Determine the [x, y] coordinate at the center of the cell enclosing the given text.  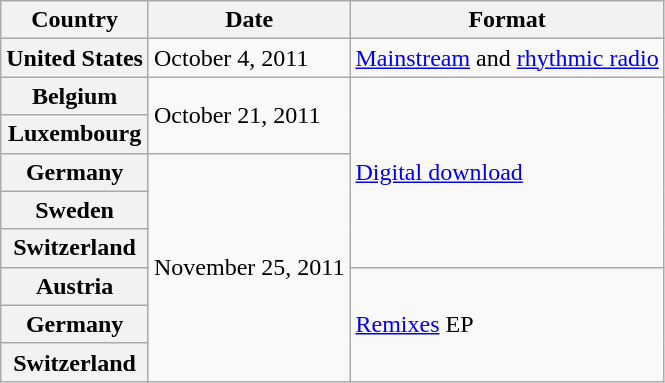
United States [75, 58]
Format [507, 20]
Belgium [75, 96]
Austria [75, 286]
Sweden [75, 210]
Country [75, 20]
Date [248, 20]
Digital download [507, 172]
October 21, 2011 [248, 115]
Luxembourg [75, 134]
October 4, 2011 [248, 58]
Remixes EP [507, 324]
November 25, 2011 [248, 267]
Mainstream and rhythmic radio [507, 58]
